Return [X, Y] of the center of cell containing provided text 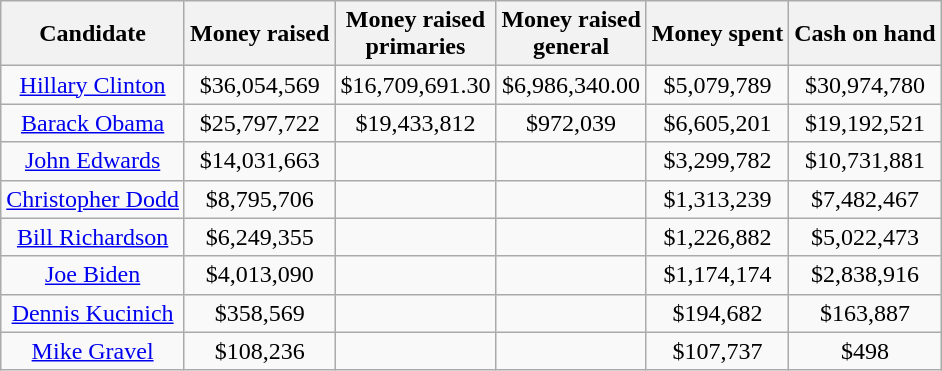
$6,605,201 [717, 123]
$498 [865, 351]
$3,299,782 [717, 161]
$5,022,473 [865, 237]
$30,974,780 [865, 85]
$358,569 [259, 313]
$10,731,881 [865, 161]
$194,682 [717, 313]
$108,236 [259, 351]
$2,838,916 [865, 275]
Christopher Dodd [93, 199]
Bill Richardson [93, 237]
$972,039 [571, 123]
$1,174,174 [717, 275]
$6,249,355 [259, 237]
$8,795,706 [259, 199]
Money raised [259, 34]
Money spent [717, 34]
$16,709,691.30 [416, 85]
$25,797,722 [259, 123]
Barack Obama [93, 123]
$6,986,340.00 [571, 85]
$36,054,569 [259, 85]
$1,226,882 [717, 237]
Hillary Clinton [93, 85]
$7,482,467 [865, 199]
John Edwards [93, 161]
Money raisedprimaries [416, 34]
$5,079,789 [717, 85]
$163,887 [865, 313]
$107,737 [717, 351]
$14,031,663 [259, 161]
$4,013,090 [259, 275]
Mike Gravel [93, 351]
Dennis Kucinich [93, 313]
Cash on hand [865, 34]
Joe Biden [93, 275]
$19,192,521 [865, 123]
Money raisedgeneral [571, 34]
Candidate [93, 34]
$1,313,239 [717, 199]
$19,433,812 [416, 123]
